From the cell containing the given text, extract its center point as (X, Y) coordinate. 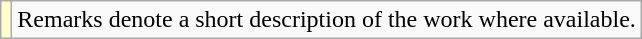
Remarks denote a short description of the work where available. (327, 20)
